From the cell containing the given text, extract its center point as [x, y] coordinate. 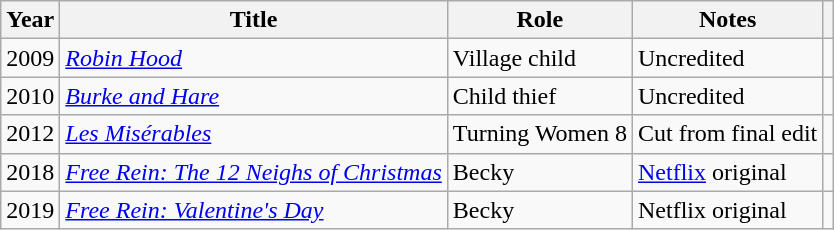
Year [30, 20]
Turning Women 8 [540, 134]
Notes [727, 20]
2009 [30, 58]
Village child [540, 58]
Child thief [540, 96]
Cut from final edit [727, 134]
Free Rein: The 12 Neighs of Christmas [254, 172]
Free Rein: Valentine's Day [254, 210]
Robin Hood [254, 58]
Les Misérables [254, 134]
2019 [30, 210]
2012 [30, 134]
Burke and Hare [254, 96]
Role [540, 20]
Title [254, 20]
2018 [30, 172]
2010 [30, 96]
